Scan for the cell matching the given text and deliver its (x, y) coordinate at center. 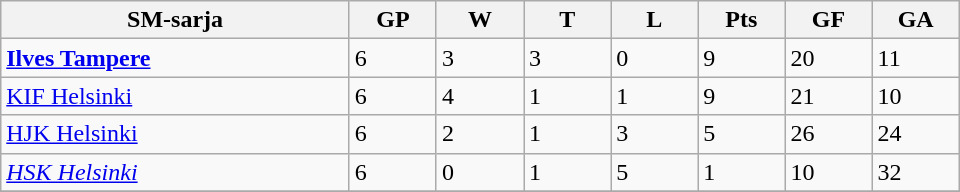
24 (916, 134)
Ilves Tampere (176, 58)
11 (916, 58)
21 (828, 96)
T (568, 20)
KIF Helsinki (176, 96)
L (654, 20)
SM-sarja (176, 20)
HSK Helsinki (176, 172)
W (480, 20)
32 (916, 172)
Pts (742, 20)
GA (916, 20)
2 (480, 134)
20 (828, 58)
GF (828, 20)
4 (480, 96)
26 (828, 134)
GP (392, 20)
HJK Helsinki (176, 134)
